Output the (x, y) coordinate of the center of the cell containing the given text.  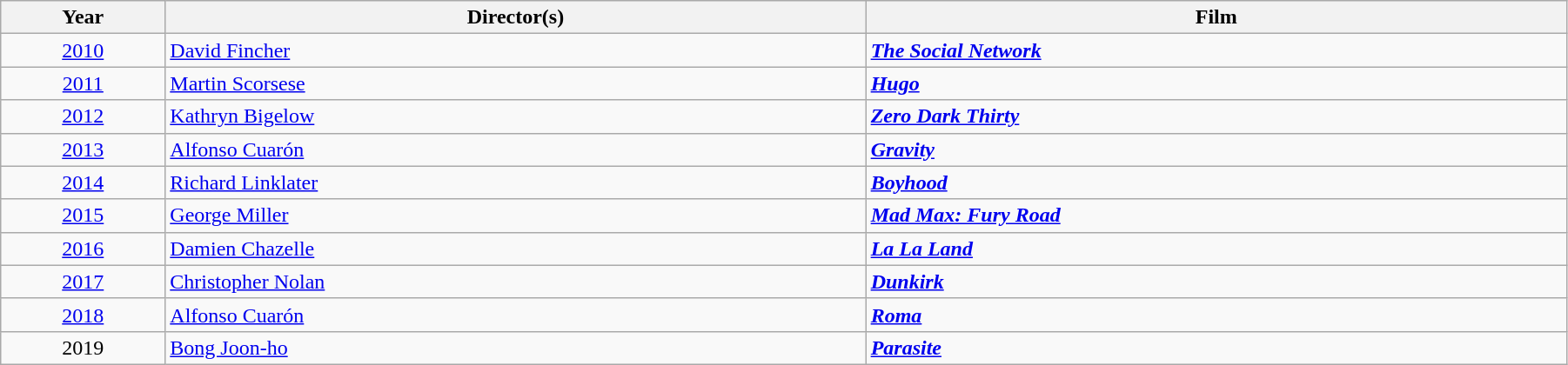
Bong Joon-ho (515, 348)
Director(s) (515, 17)
La La Land (1216, 249)
Zero Dark Thirty (1216, 116)
Roma (1216, 315)
The Social Network (1216, 50)
Kathryn Bigelow (515, 116)
Year (84, 17)
2018 (84, 315)
2015 (84, 216)
2013 (84, 149)
Film (1216, 17)
2010 (84, 50)
Mad Max: Fury Road (1216, 216)
2012 (84, 116)
Christopher Nolan (515, 282)
Parasite (1216, 348)
Hugo (1216, 83)
Damien Chazelle (515, 249)
George Miller (515, 216)
Gravity (1216, 149)
David Fincher (515, 50)
Martin Scorsese (515, 83)
Boyhood (1216, 182)
2016 (84, 249)
2014 (84, 182)
Richard Linklater (515, 182)
Dunkirk (1216, 282)
2019 (84, 348)
2017 (84, 282)
2011 (84, 83)
